Output the (x, y) coordinate of the center of the cell containing the given text.  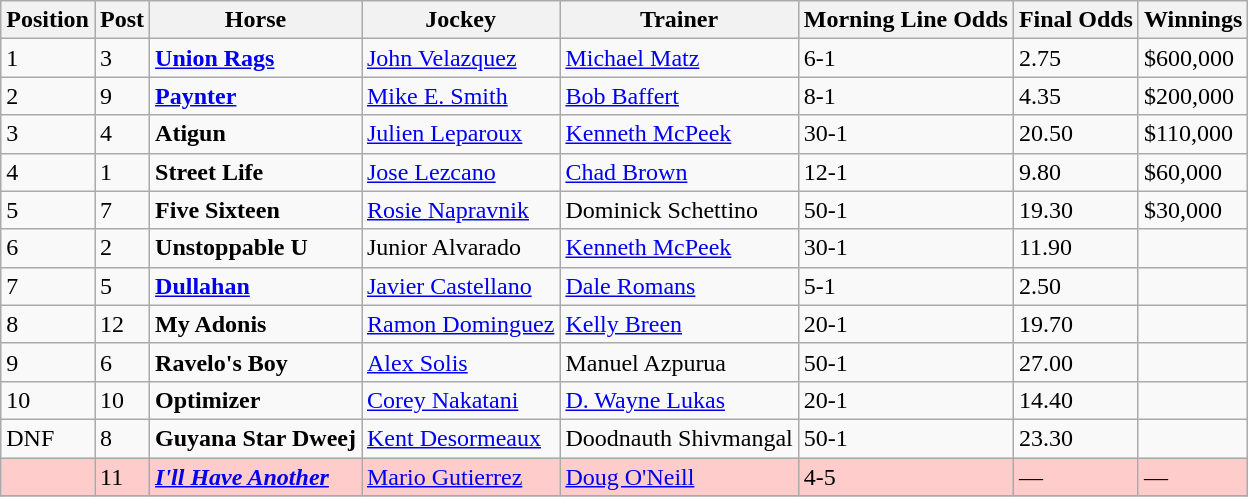
Jockey (461, 20)
14.40 (1076, 400)
Morning Line Odds (906, 20)
Final Odds (1076, 20)
8-1 (906, 96)
Ramon Dominguez (461, 324)
Julien Leparoux (461, 134)
9.80 (1076, 172)
6-1 (906, 58)
20.50 (1076, 134)
Guyana Star Dweej (256, 438)
Optimizer (256, 400)
Dullahan (256, 286)
Unstoppable U (256, 248)
11.90 (1076, 248)
Atigun (256, 134)
27.00 (1076, 362)
2.75 (1076, 58)
Post (122, 20)
Kelly Breen (679, 324)
Kent Desormeaux (461, 438)
Javier Castellano (461, 286)
Manuel Azpurua (679, 362)
4.35 (1076, 96)
Trainer (679, 20)
Mario Gutierrez (461, 477)
Doodnauth Shivmangal (679, 438)
Winnings (1192, 20)
Jose Lezcano (461, 172)
Alex Solis (461, 362)
Paynter (256, 96)
12 (122, 324)
I'll Have Another (256, 477)
Junior Alvarado (461, 248)
Dominick Schettino (679, 210)
$30,000 (1192, 210)
2.50 (1076, 286)
Bob Baffert (679, 96)
Corey Nakatani (461, 400)
My Adonis (256, 324)
Mike E. Smith (461, 96)
Ravelo's Boy (256, 362)
Rosie Napravnik (461, 210)
Street Life (256, 172)
$60,000 (1192, 172)
D. Wayne Lukas (679, 400)
Union Rags (256, 58)
$200,000 (1192, 96)
Dale Romans (679, 286)
Position (48, 20)
Horse (256, 20)
Doug O'Neill (679, 477)
John Velazquez (461, 58)
Five Sixteen (256, 210)
11 (122, 477)
$110,000 (1192, 134)
19.30 (1076, 210)
12-1 (906, 172)
$600,000 (1192, 58)
Michael Matz (679, 58)
Chad Brown (679, 172)
5-1 (906, 286)
19.70 (1076, 324)
DNF (48, 438)
4-5 (906, 477)
23.30 (1076, 438)
